From the cell containing the given text, extract its center point as (X, Y) coordinate. 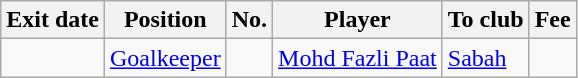
To club (486, 20)
No. (249, 20)
Position (165, 20)
Sabah (486, 58)
Fee (552, 20)
Player (358, 20)
Mohd Fazli Paat (358, 58)
Exit date (53, 20)
Goalkeeper (165, 58)
